Output the [x, y] coordinate of the center of the cell containing the given text.  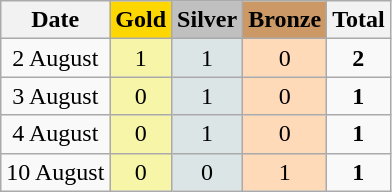
10 August [56, 172]
2 August [56, 58]
Silver [208, 20]
Gold [141, 20]
4 August [56, 134]
2 [359, 58]
3 August [56, 96]
Date [56, 20]
Total [359, 20]
Bronze [285, 20]
